For the text-containing cell, return its midpoint in [x, y] coordinate format. 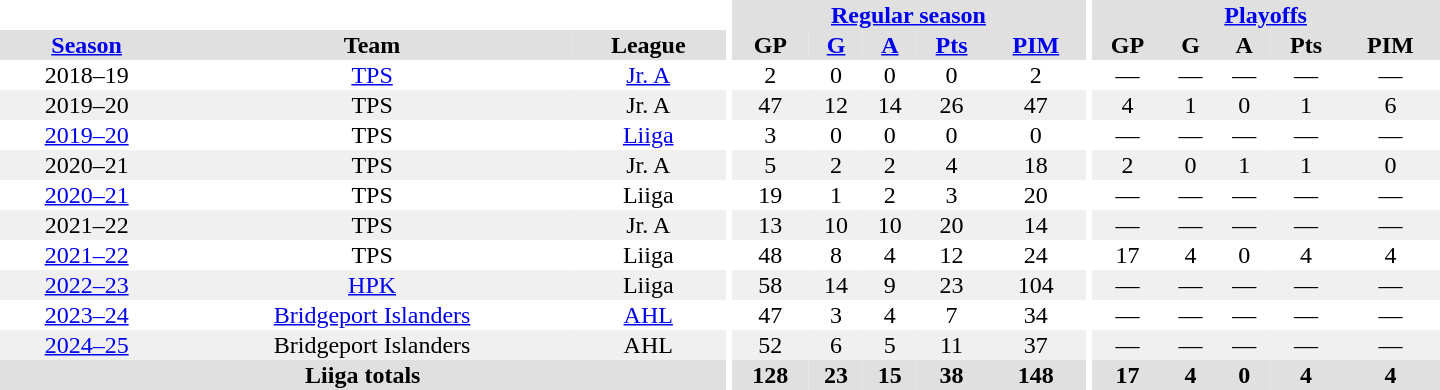
9 [890, 285]
2022–23 [86, 285]
24 [1036, 255]
2024–25 [86, 345]
148 [1036, 375]
18 [1036, 165]
Regular season [909, 15]
26 [952, 105]
7 [952, 315]
2023–24 [86, 315]
8 [836, 255]
37 [1036, 345]
19 [771, 195]
38 [952, 375]
League [648, 45]
2018–19 [86, 75]
Liiga totals [363, 375]
52 [771, 345]
Team [372, 45]
HPK [372, 285]
128 [771, 375]
104 [1036, 285]
11 [952, 345]
15 [890, 375]
34 [1036, 315]
48 [771, 255]
Playoffs [1266, 15]
58 [771, 285]
Season [86, 45]
13 [771, 225]
